Return (X, Y) of the center of cell containing provided text 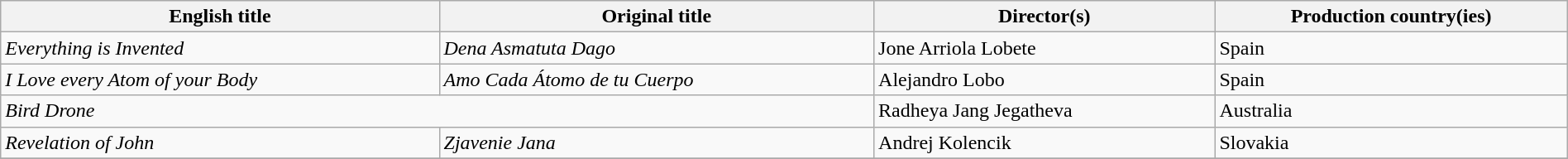
Amo Cada Átomo de tu Cuerpo (657, 79)
Original title (657, 17)
Jone Arriola Lobete (1045, 48)
Dena Asmatuta Dago (657, 48)
Director(s) (1045, 17)
Zjavenie Jana (657, 142)
Slovakia (1391, 142)
Everything is Invented (220, 48)
Production country(ies) (1391, 17)
English title (220, 17)
Australia (1391, 111)
Radheya Jang Jegatheva (1045, 111)
Alejandro Lobo (1045, 79)
I Love every Atom of your Body (220, 79)
Bird Drone (437, 111)
Revelation of John (220, 142)
Andrej Kolencik (1045, 142)
